For the text-containing cell, return its midpoint in (X, Y) coordinate format. 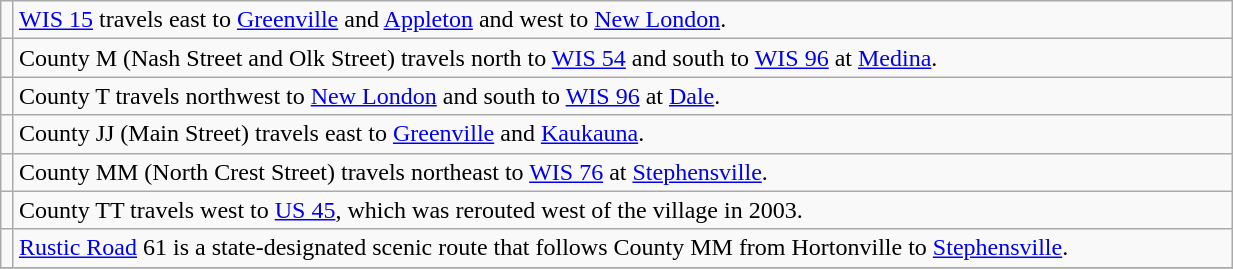
County MM (North Crest Street) travels northeast to WIS 76 at Stephensville. (622, 172)
County TT travels west to US 45, which was rerouted west of the village in 2003. (622, 210)
WIS 15 travels east to Greenville and Appleton and west to New London. (622, 20)
County JJ (Main Street) travels east to Greenville and Kaukauna. (622, 134)
County M (Nash Street and Olk Street) travels north to WIS 54 and south to WIS 96 at Medina. (622, 58)
County T travels northwest to New London and south to WIS 96 at Dale. (622, 96)
Rustic Road 61 is a state-designated scenic route that follows County MM from Hortonville to Stephensville. (622, 248)
